Extract the (x, y) coordinate from the center of the cell holding the provided text.  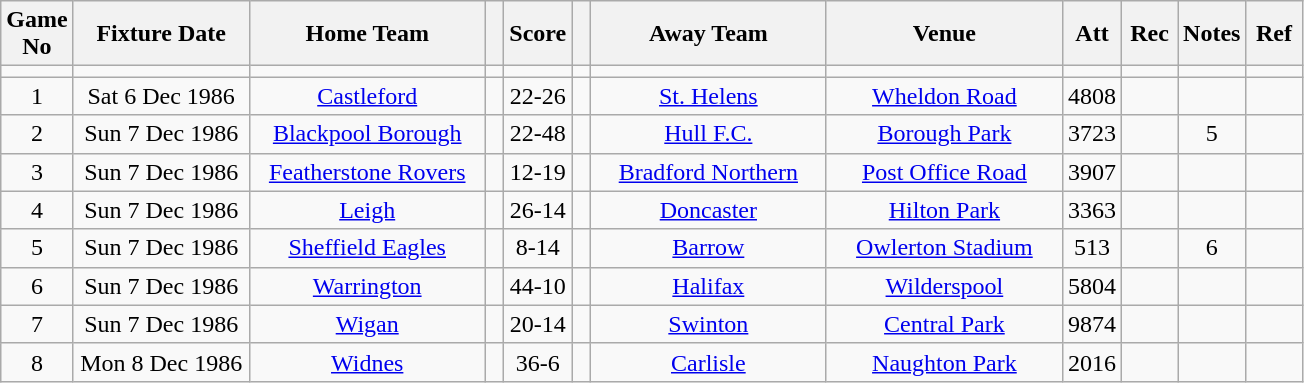
4 (37, 210)
3 (37, 172)
Swinton (708, 324)
Hull F.C. (708, 134)
8-14 (538, 248)
Halifax (708, 286)
Att (1092, 34)
Warrington (367, 286)
3723 (1092, 134)
7 (37, 324)
Notes (1212, 34)
3363 (1092, 210)
Post Office Road (944, 172)
Rec (1150, 34)
8 (37, 362)
Barrow (708, 248)
Venue (944, 34)
44-10 (538, 286)
22-26 (538, 96)
20-14 (538, 324)
12-19 (538, 172)
Away Team (708, 34)
3907 (1092, 172)
Doncaster (708, 210)
Mon 8 Dec 1986 (161, 362)
Bradford Northern (708, 172)
Fixture Date (161, 34)
26-14 (538, 210)
2016 (1092, 362)
Carlisle (708, 362)
Ref (1274, 34)
Naughton Park (944, 362)
Wheldon Road (944, 96)
2 (37, 134)
Leigh (367, 210)
Central Park (944, 324)
Home Team (367, 34)
Blackpool Borough (367, 134)
Borough Park (944, 134)
5804 (1092, 286)
Hilton Park (944, 210)
22-48 (538, 134)
Castleford (367, 96)
513 (1092, 248)
Wigan (367, 324)
4808 (1092, 96)
Game No (37, 34)
36-6 (538, 362)
Sat 6 Dec 1986 (161, 96)
Owlerton Stadium (944, 248)
St. Helens (708, 96)
Wilderspool (944, 286)
Sheffield Eagles (367, 248)
1 (37, 96)
Featherstone Rovers (367, 172)
Score (538, 34)
9874 (1092, 324)
Widnes (367, 362)
